For the text-containing cell, return its midpoint in [X, Y] coordinate format. 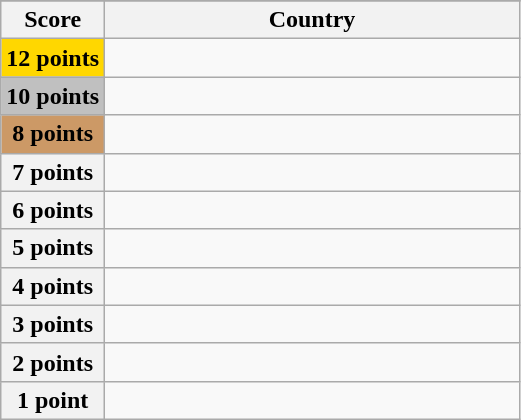
12 points [53, 58]
8 points [53, 134]
4 points [53, 286]
6 points [53, 210]
7 points [53, 172]
10 points [53, 96]
Country [312, 20]
2 points [53, 362]
5 points [53, 248]
3 points [53, 324]
1 point [53, 400]
Score [53, 20]
